Extract the [x, y] coordinate from the center of the cell holding the provided text.  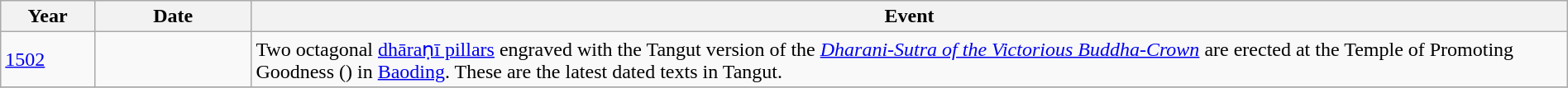
Date [172, 16]
Event [910, 16]
Year [48, 16]
1502 [48, 59]
